Return the (x, y) coordinate for the center point of the cell that contains the specified text.  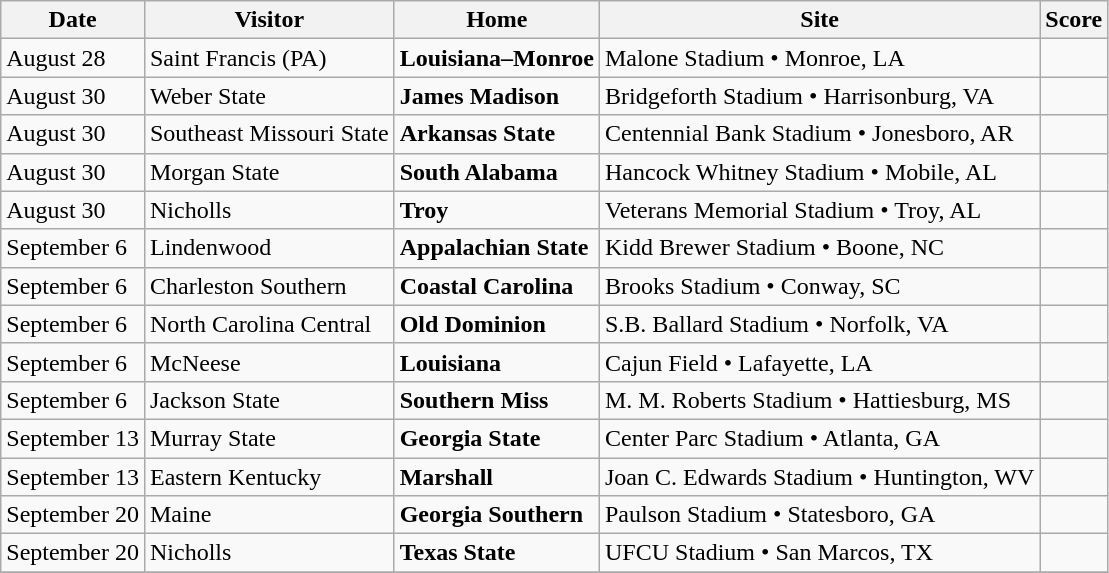
M. M. Roberts Stadium • Hattiesburg, MS (819, 400)
Bridgeforth Stadium • Harrisonburg, VA (819, 96)
Coastal Carolina (496, 286)
James Madison (496, 96)
Center Parc Stadium • Atlanta, GA (819, 438)
Date (73, 20)
Southeast Missouri State (269, 134)
Murray State (269, 438)
Kidd Brewer Stadium • Boone, NC (819, 248)
Louisiana (496, 362)
Centennial Bank Stadium • Jonesboro, AR (819, 134)
South Alabama (496, 172)
Arkansas State (496, 134)
Texas State (496, 553)
Marshall (496, 477)
Troy (496, 210)
Malone Stadium • Monroe, LA (819, 58)
Eastern Kentucky (269, 477)
August 28 (73, 58)
Maine (269, 515)
Brooks Stadium • Conway, SC (819, 286)
Cajun Field • Lafayette, LA (819, 362)
Site (819, 20)
Paulson Stadium • Statesboro, GA (819, 515)
Charleston Southern (269, 286)
S.B. Ballard Stadium • Norfolk, VA (819, 324)
Score (1074, 20)
Old Dominion (496, 324)
McNeese (269, 362)
Hancock Whitney Stadium • Mobile, AL (819, 172)
Louisiana–Monroe (496, 58)
Jackson State (269, 400)
UFCU Stadium • San Marcos, TX (819, 553)
Veterans Memorial Stadium • Troy, AL (819, 210)
Joan C. Edwards Stadium • Huntington, WV (819, 477)
Georgia State (496, 438)
Visitor (269, 20)
Southern Miss (496, 400)
Saint Francis (PA) (269, 58)
Morgan State (269, 172)
Home (496, 20)
North Carolina Central (269, 324)
Weber State (269, 96)
Lindenwood (269, 248)
Georgia Southern (496, 515)
Appalachian State (496, 248)
